Provide the (X, Y) coordinate of the cell's center where the given text is located.  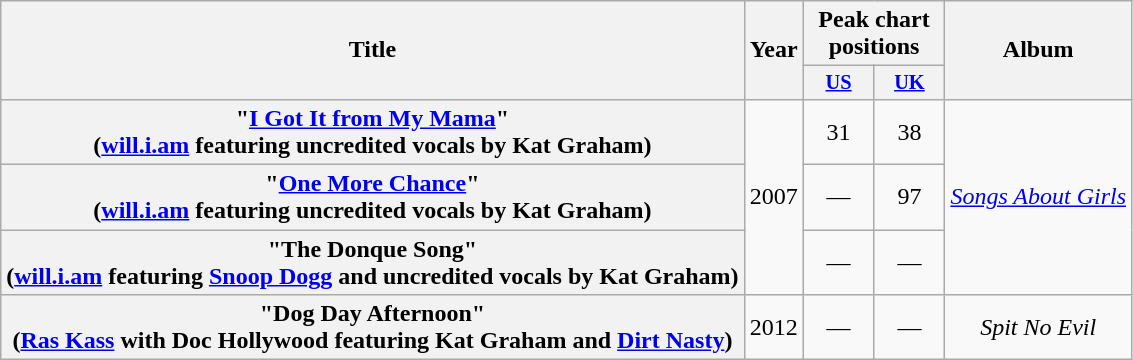
"One More Chance"(will.i.am featuring uncredited vocals by Kat Graham) (372, 198)
Album (1038, 50)
31 (838, 132)
"Dog Day Afternoon"(Ras Kass with Doc Hollywood featuring Kat Graham and Dirt Nasty) (372, 328)
US (838, 83)
Spit No Evil (1038, 328)
Songs About Girls (1038, 196)
Year (774, 50)
"The Donque Song"(will.i.am featuring Snoop Dogg and uncredited vocals by Kat Graham) (372, 262)
97 (910, 198)
38 (910, 132)
2007 (774, 196)
UK (910, 83)
2012 (774, 328)
"I Got It from My Mama"(will.i.am featuring uncredited vocals by Kat Graham) (372, 132)
Title (372, 50)
Peak chart positions (874, 34)
